Return (X, Y) of the center of cell containing provided text 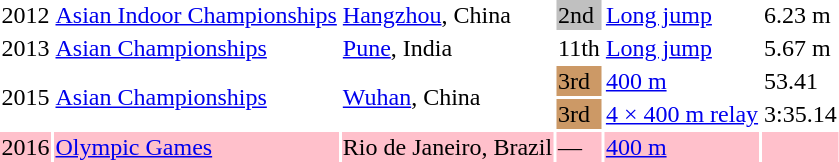
2015 (26, 98)
Asian Indoor Championships (196, 15)
Olympic Games (196, 147)
3:35.14 (801, 114)
6.23 m (801, 15)
Hangzhou, China (447, 15)
2012 (26, 15)
2nd (580, 15)
Wuhan, China (447, 98)
Pune, India (447, 48)
5.67 m (801, 48)
— (580, 147)
Rio de Janeiro, Brazil (447, 147)
4 × 400 m relay (682, 114)
53.41 (801, 81)
2013 (26, 48)
11th (580, 48)
2016 (26, 147)
